Provide the (x, y) coordinate of the cell's center where the given text is located.  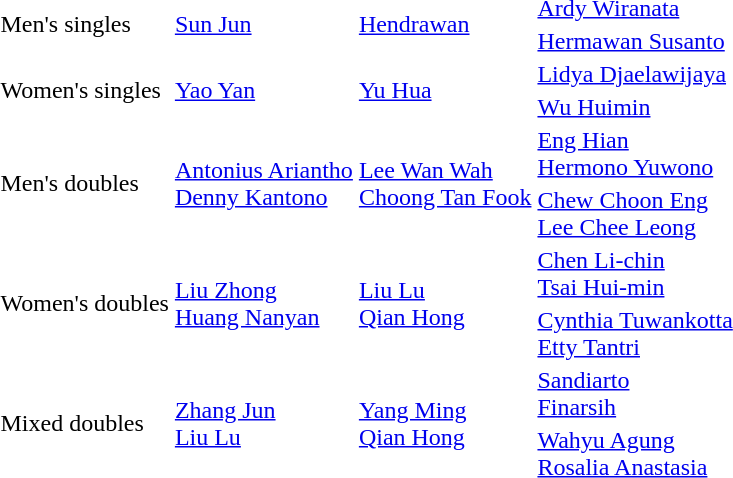
Liu Zhong Huang Nanyan (264, 304)
Lee Wan Wah Choong Tan Fook (445, 184)
Antonius Ariantho Denny Kantono (264, 184)
Liu Lu Qian Hong (445, 304)
Yu Hua (445, 90)
Yao Yan (264, 90)
